From the cell containing the given text, extract its center point as (x, y) coordinate. 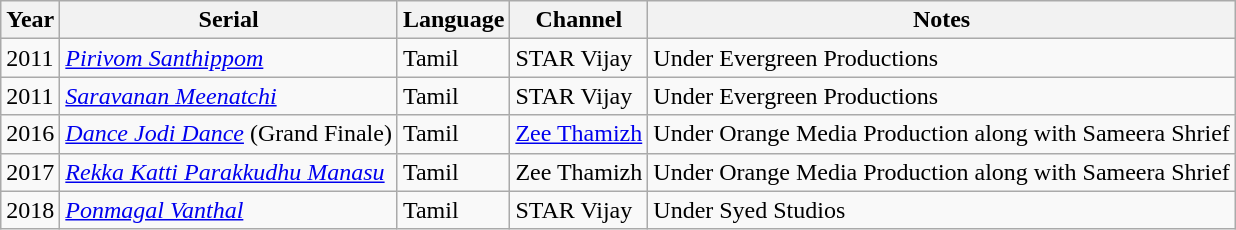
Rekka Katti Parakkudhu Manasu (229, 172)
Year (30, 20)
2016 (30, 134)
Language (453, 20)
Channel (579, 20)
2018 (30, 210)
2017 (30, 172)
Saravanan Meenatchi (229, 96)
Ponmagal Vanthal (229, 210)
Under Syed Studios (942, 210)
Dance Jodi Dance (Grand Finale) (229, 134)
Notes (942, 20)
Pirivom Santhippom (229, 58)
Serial (229, 20)
